From the cell containing the given text, extract its center point as [x, y] coordinate. 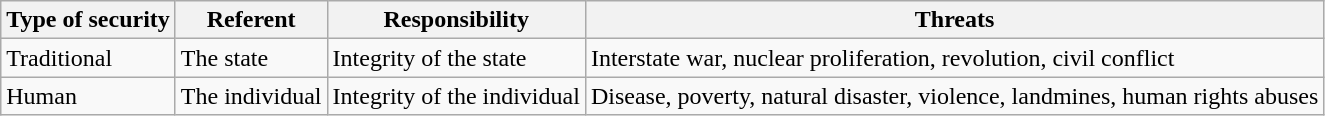
Disease, poverty, natural disaster, violence, landmines, human rights abuses [954, 96]
Integrity of the individual [456, 96]
Integrity of the state [456, 58]
Human [88, 96]
The state [251, 58]
Threats [954, 20]
Referent [251, 20]
Traditional [88, 58]
Type of security [88, 20]
The individual [251, 96]
Responsibility [456, 20]
Interstate war, nuclear proliferation, revolution, civil conflict [954, 58]
